Locate the cell with the specified text and output its [x, y] center coordinate. 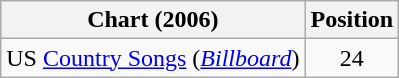
Chart (2006) [153, 20]
Position [352, 20]
US Country Songs (Billboard) [153, 58]
24 [352, 58]
